Pinpoint the cell where the given text exists, returning its [x, y] midpoint coordinate. 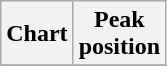
Chart [37, 34]
Peakposition [119, 34]
